For the text-containing cell, return its midpoint in [X, Y] coordinate format. 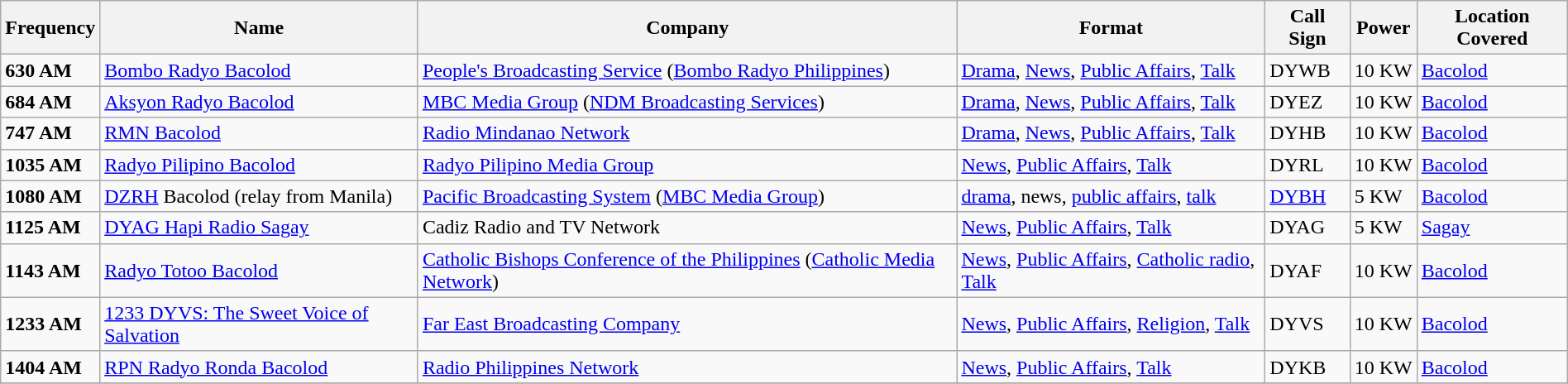
Aksyon Radyo Bacolod [260, 102]
DYRL [1307, 165]
1080 AM [50, 196]
Power [1383, 28]
Bombo Radyo Bacolod [260, 70]
Call Sign [1307, 28]
DYKB [1307, 367]
1233 AM [50, 324]
1125 AM [50, 228]
630 AM [50, 70]
RMN Bacolod [260, 133]
DYAG Hapi Radio Sagay [260, 228]
DZRH Bacolod (relay from Manila) [260, 196]
MBC Media Group (NDM Broadcasting Services) [686, 102]
747 AM [50, 133]
People's Broadcasting Service (Bombo Radyo Philippines) [686, 70]
1233 DYVS: The Sweet Voice of Salvation [260, 324]
DYVS [1307, 324]
684 AM [50, 102]
Sagay [1492, 228]
DYHB [1307, 133]
drama, news, public affairs, talk [1111, 196]
Location Covered [1492, 28]
DYBH [1307, 196]
Radyo Totoo Bacolod [260, 270]
Format [1111, 28]
RPN Radyo Ronda Bacolod [260, 367]
1404 AM [50, 367]
DYWB [1307, 70]
1143 AM [50, 270]
Far East Broadcasting Company [686, 324]
Pacific Broadcasting System (MBC Media Group) [686, 196]
Company [686, 28]
News, Public Affairs, Catholic radio, Talk [1111, 270]
Catholic Bishops Conference of the Philippines (Catholic Media Network) [686, 270]
DYEZ [1307, 102]
DYAF [1307, 270]
1035 AM [50, 165]
Name [260, 28]
Cadiz Radio and TV Network [686, 228]
Radyo Pilipino Bacolod [260, 165]
Radio Philippines Network [686, 367]
Frequency [50, 28]
Radyo Pilipino Media Group [686, 165]
DYAG [1307, 228]
Radio Mindanao Network [686, 133]
News, Public Affairs, Religion, Talk [1111, 324]
